Return [X, Y] of the center of cell containing provided text 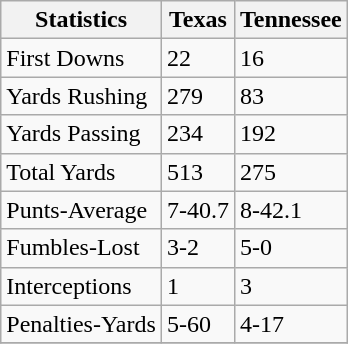
279 [198, 96]
16 [290, 58]
5-0 [290, 248]
192 [290, 134]
Statistics [82, 20]
5-60 [198, 324]
Total Yards [82, 172]
First Downs [82, 58]
Texas [198, 20]
Yards Rushing [82, 96]
8-42.1 [290, 210]
Fumbles-Lost [82, 248]
513 [198, 172]
1 [198, 286]
234 [198, 134]
3 [290, 286]
Tennessee [290, 20]
3-2 [198, 248]
Penalties-Yards [82, 324]
Yards Passing [82, 134]
4-17 [290, 324]
83 [290, 96]
275 [290, 172]
22 [198, 58]
7-40.7 [198, 210]
Interceptions [82, 286]
Punts-Average [82, 210]
